Detect which cell encompasses the target text, then output its [X, Y] center coordinate. 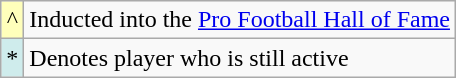
Inducted into the Pro Football Hall of Fame [240, 20]
* [12, 58]
Denotes player who is still active [240, 58]
^ [12, 20]
